From the cell containing the given text, extract its center point as [X, Y] coordinate. 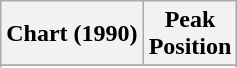
PeakPosition [190, 34]
Chart (1990) [72, 34]
